Output the [x, y] coordinate of the center of the cell containing the given text.  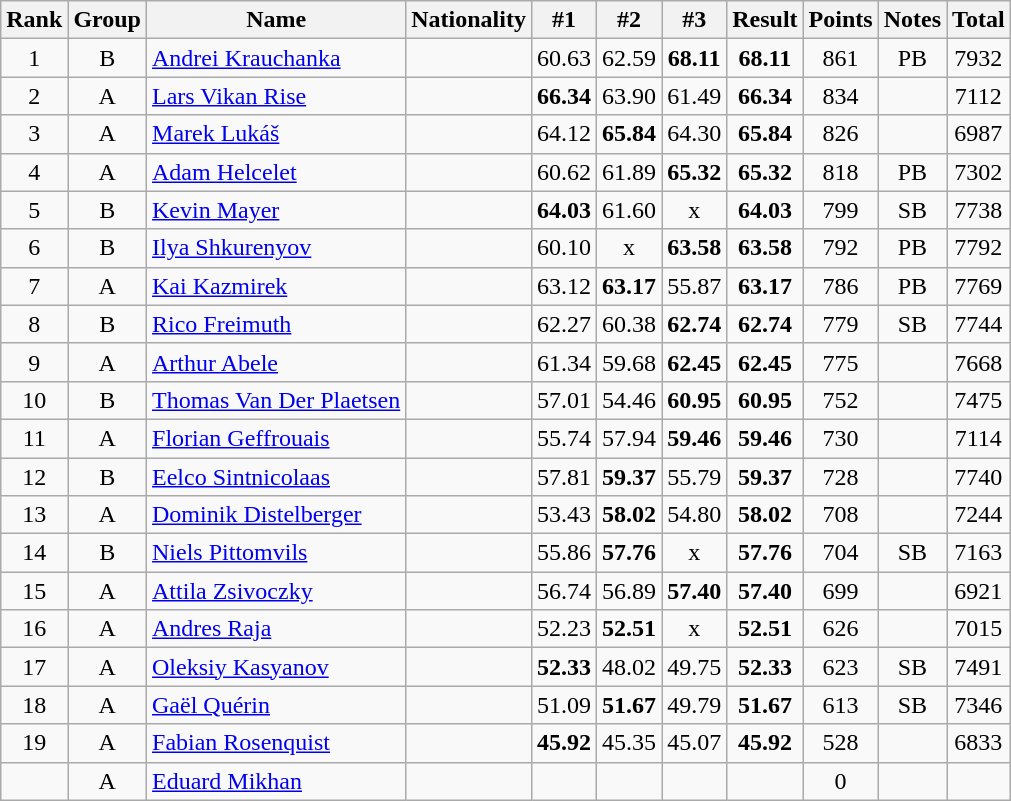
Niels Pittomvils [276, 553]
59.68 [630, 362]
45.35 [630, 743]
57.94 [630, 438]
0 [840, 781]
5 [34, 210]
Lars Vikan Rise [276, 96]
7769 [979, 286]
60.38 [630, 324]
15 [34, 591]
7738 [979, 210]
61.89 [630, 172]
818 [840, 172]
Kevin Mayer [276, 210]
Dominik Distelberger [276, 515]
3 [34, 134]
16 [34, 629]
Attila Zsivoczky [276, 591]
6921 [979, 591]
Thomas Van Der Plaetsen [276, 400]
64.30 [694, 134]
Nationality [469, 20]
7112 [979, 96]
17 [34, 667]
7163 [979, 553]
699 [840, 591]
7491 [979, 667]
7015 [979, 629]
826 [840, 134]
786 [840, 286]
Group [108, 20]
61.49 [694, 96]
14 [34, 553]
9 [34, 362]
799 [840, 210]
704 [840, 553]
61.34 [564, 362]
11 [34, 438]
#3 [694, 20]
56.89 [630, 591]
63.90 [630, 96]
60.62 [564, 172]
7744 [979, 324]
Oleksiy Kasyanov [276, 667]
834 [840, 96]
4 [34, 172]
7346 [979, 705]
Rank [34, 20]
Name [276, 20]
626 [840, 629]
61.60 [630, 210]
18 [34, 705]
64.12 [564, 134]
8 [34, 324]
7 [34, 286]
775 [840, 362]
Gaël Quérin [276, 705]
51.09 [564, 705]
62.59 [630, 58]
7302 [979, 172]
6987 [979, 134]
Notes [912, 20]
7668 [979, 362]
708 [840, 515]
54.46 [630, 400]
Eelco Sintnicolaas [276, 477]
19 [34, 743]
#2 [630, 20]
Marek Lukáš [276, 134]
Florian Geffrouais [276, 438]
728 [840, 477]
60.63 [564, 58]
6833 [979, 743]
752 [840, 400]
623 [840, 667]
55.79 [694, 477]
7244 [979, 515]
13 [34, 515]
7475 [979, 400]
Adam Helcelet [276, 172]
Arthur Abele [276, 362]
2 [34, 96]
779 [840, 324]
613 [840, 705]
Ilya Shkurenyov [276, 248]
55.74 [564, 438]
528 [840, 743]
Eduard Mikhan [276, 781]
#1 [564, 20]
55.87 [694, 286]
7932 [979, 58]
12 [34, 477]
7792 [979, 248]
52.23 [564, 629]
53.43 [564, 515]
Andrei Krauchanka [276, 58]
730 [840, 438]
10 [34, 400]
Andres Raja [276, 629]
792 [840, 248]
7740 [979, 477]
6 [34, 248]
63.12 [564, 286]
55.86 [564, 553]
Total [979, 20]
1 [34, 58]
45.07 [694, 743]
49.75 [694, 667]
7114 [979, 438]
Fabian Rosenquist [276, 743]
49.79 [694, 705]
62.27 [564, 324]
48.02 [630, 667]
57.81 [564, 477]
Points [840, 20]
Result [765, 20]
861 [840, 58]
57.01 [564, 400]
Rico Freimuth [276, 324]
54.80 [694, 515]
Kai Kazmirek [276, 286]
56.74 [564, 591]
60.10 [564, 248]
